Identify which cell holds the provided text, then report its (X, Y) central coordinate. 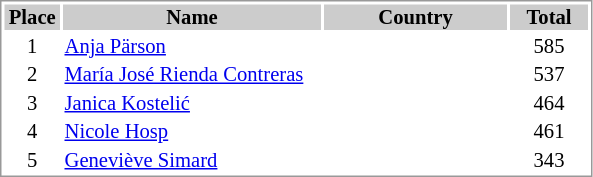
Janica Kostelić (192, 103)
5 (32, 160)
4 (32, 131)
Name (192, 17)
2 (32, 75)
585 (549, 46)
Anja Pärson (192, 46)
461 (549, 131)
María José Rienda Contreras (192, 75)
Country (416, 17)
1 (32, 46)
464 (549, 103)
Geneviève Simard (192, 160)
343 (549, 160)
Total (549, 17)
3 (32, 103)
537 (549, 75)
Place (32, 17)
Nicole Hosp (192, 131)
